For the text-containing cell, return its midpoint in (x, y) coordinate format. 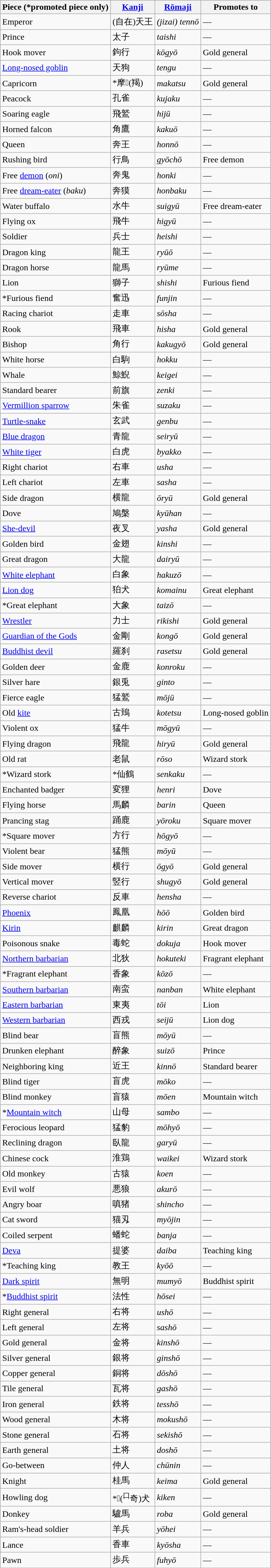
飛牛 (133, 222)
走車 (133, 314)
mōen (178, 1097)
Mountain witch (236, 1097)
飛龍 (133, 743)
猫刄 (133, 1220)
*Buddhist spirit (55, 1297)
Reclining dragon (55, 1143)
鳩槃 (133, 513)
(jizai) tennō (178, 22)
nanban (178, 990)
honbaku (178, 191)
奔獏 (133, 191)
天狗 (133, 68)
力士 (133, 621)
前旗 (133, 390)
mumyō (178, 1281)
kakugyō (178, 344)
shincho (178, 1205)
奔王 (133, 144)
Dark spirit (55, 1281)
Western barbarian (55, 1020)
*𠵇(口奇)犬 (133, 1498)
Free dream-eater (baku) (55, 191)
香象 (133, 974)
Free dream-eater (236, 206)
孔雀 (133, 99)
白駒 (133, 359)
古猿 (133, 1174)
barin (178, 805)
yōroku (178, 821)
rikishi (178, 621)
盲猿 (133, 1097)
ōgyō (178, 867)
Blue dragon (55, 437)
Enchanted badger (55, 790)
角行 (133, 344)
mōko (178, 1082)
歩兵 (133, 1560)
ushō (178, 1312)
獅子 (133, 283)
Evil wolf (55, 1189)
Stone general (55, 1435)
kirin (178, 928)
近王 (133, 1066)
Flying horse (55, 805)
honki (178, 175)
Side dragon (55, 498)
Copper general (55, 1373)
kōzō (178, 974)
Golden deer (55, 667)
桂馬 (133, 1481)
Deva (55, 1251)
鉄将 (133, 1404)
Blind monkey (55, 1097)
Fierce eagle (55, 698)
zenki (178, 390)
Buddhist spirit (236, 1281)
Left chariot (55, 483)
ryūme (178, 268)
Ferocious leopard (55, 1127)
Great elephant (236, 590)
臥龍 (133, 1143)
Flying dragon (55, 743)
Neighboring king (55, 1066)
gyōchō (178, 160)
Silver general (55, 1358)
hōō (178, 912)
白象 (133, 575)
Cat sword (55, 1220)
龍馬 (133, 268)
fuhyō (178, 1560)
水牛 (133, 206)
横行 (133, 867)
suizō (178, 1051)
Phoenix (55, 912)
老鼠 (133, 759)
Whale (55, 375)
Lance (55, 1545)
Bishop (55, 344)
Donkey (55, 1514)
右将 (133, 1312)
kinshō (178, 1342)
鉤行 (133, 53)
左車 (133, 483)
狛犬 (133, 590)
Earth general (55, 1450)
朱雀 (133, 406)
驢馬 (133, 1514)
羅刹 (133, 652)
kujaku (178, 99)
Old kite (55, 713)
Southern barbarian (55, 990)
角鷹 (133, 129)
Emperor (55, 22)
daiba (178, 1251)
猛熊 (133, 851)
Turtle-snake (55, 421)
Horned falcon (55, 129)
ryūō (178, 252)
Kirin (55, 928)
Right chariot (55, 467)
shishi (178, 283)
夜叉 (133, 528)
鳳凰 (133, 912)
西戎 (133, 1020)
*Square mover (55, 836)
右車 (133, 467)
Go-between (55, 1466)
hokuteki (178, 958)
Pawn (55, 1560)
鯨鯢 (133, 375)
盲熊 (133, 1036)
Dragon horse (55, 268)
Knight (55, 1481)
奔鬼 (133, 175)
山母 (133, 1112)
香車 (133, 1545)
Water buffalo (55, 206)
Reverse chariot (55, 897)
Angry boar (55, 1205)
yasha (178, 528)
猛鷲 (133, 698)
Rook (55, 329)
Eastern barbarian (55, 1005)
Dragon king (55, 252)
Poisonous snake (55, 943)
Drunken elephant (55, 1051)
瓦将 (133, 1389)
Iron general (55, 1404)
ginto (178, 682)
kinshi (178, 544)
仲人 (133, 1466)
hensha (178, 897)
白虎 (133, 452)
Furious fiend (236, 283)
羊兵 (133, 1529)
higyū (178, 222)
Howling dog (55, 1498)
金翅 (133, 544)
Promotes to (236, 7)
悪狼 (133, 1189)
seiryū (178, 437)
mōgyū (178, 728)
Soaring eagle (55, 114)
akurō (178, 1189)
大象 (133, 606)
*Great elephant (55, 606)
Prancing stag (55, 821)
石将 (133, 1435)
Vertical mover (55, 882)
kinnō (178, 1066)
waikei (178, 1158)
hōsei (178, 1297)
mōhyō (178, 1127)
猛牛 (133, 728)
提婆 (133, 1251)
Blind bear (55, 1036)
Silver hare (55, 682)
sasha (178, 483)
Chinese cock (55, 1158)
sashō (178, 1327)
淮鶏 (133, 1158)
Rōmaji (178, 7)
奮迅 (133, 298)
ginshō (178, 1358)
法性 (133, 1297)
金将 (133, 1342)
suzaku (178, 406)
無明 (133, 1281)
hisha (178, 329)
Blind tiger (55, 1082)
makatsu (178, 83)
doshō (178, 1450)
(自在)天王 (133, 22)
左将 (133, 1327)
henri (178, 790)
White horse (55, 359)
方行 (133, 836)
嗔猪 (133, 1205)
南蛮 (133, 990)
Fragrant elephant (236, 958)
玄武 (133, 421)
銀将 (133, 1358)
金剛 (133, 636)
usha (178, 467)
Side mover (55, 867)
*Wizard stork (55, 774)
mōjū (178, 698)
Piece (*promoted piece only) (55, 7)
Capricorn (55, 83)
*Mountain witch (55, 1112)
sōsha (178, 314)
heishi (178, 237)
兵士 (133, 237)
銀兎 (133, 682)
kiken (178, 1498)
kakuō (178, 129)
rōso (178, 759)
sekishō (178, 1435)
Northern barbarian (55, 958)
飛車 (133, 329)
銅将 (133, 1373)
青龍 (133, 437)
genbu (178, 421)
tōi (178, 1005)
honnō (178, 144)
dairyū (178, 559)
garyū (178, 1143)
Coiled serpent (55, 1235)
suigyū (178, 206)
Right general (55, 1312)
*Fragrant elephant (55, 974)
横龍 (133, 498)
Old rat (55, 759)
Rushing bird (55, 160)
hiryū (178, 743)
馬麟 (133, 805)
roba (178, 1514)
komainu (178, 590)
龍王 (133, 252)
Left general (55, 1327)
行鳥 (133, 160)
Flying ox (55, 222)
竪行 (133, 882)
hōgyō (178, 836)
chūnin (178, 1466)
古鵄 (133, 713)
Guardian of the Gods (55, 636)
*仙鶴 (133, 774)
dōshō (178, 1373)
hijū (178, 114)
大龍 (133, 559)
Tile general (55, 1389)
keigei (178, 375)
gashō (178, 1389)
Buddhist devil (55, 652)
funjin (178, 298)
White tiger (55, 452)
盲虎 (133, 1082)
Ram's-head soldier (55, 1529)
konroku (178, 667)
麒麟 (133, 928)
seijū (178, 1020)
kyōsha (178, 1545)
反車 (133, 897)
kongō (178, 636)
Kanji (133, 7)
ōryū (178, 498)
hokku (178, 359)
kyōō (178, 1266)
koen (178, 1174)
Square mover (236, 821)
senkaku (178, 774)
sambo (178, 1112)
keima (178, 1481)
金鹿 (133, 667)
猛豹 (133, 1127)
shugyō (178, 882)
yōhei (178, 1529)
*Furious fiend (55, 298)
Wood general (55, 1420)
taishi (178, 37)
*Teaching king (55, 1266)
taizō (178, 606)
banja (178, 1235)
byakko (178, 452)
rasetsu (178, 652)
Violent bear (55, 851)
kyūhan (178, 513)
dokuja (178, 943)
hakuzō (178, 575)
mokushō (178, 1420)
Peacock (55, 99)
木将 (133, 1420)
kōgyō (178, 53)
醉象 (133, 1051)
土将 (133, 1450)
Vermillion sparrow (55, 406)
Teaching king (236, 1251)
教王 (133, 1266)
太子 (133, 37)
東夷 (133, 1005)
kotetsu (178, 713)
Free demon (oni) (55, 175)
*摩𩹄(羯) (133, 83)
変狸 (133, 790)
tesshō (178, 1404)
myōjin (178, 1220)
Old monkey (55, 1174)
Wrestler (55, 621)
Violent ox (55, 728)
tengu (178, 68)
Racing chariot (55, 314)
踊鹿 (133, 821)
She-devil (55, 528)
Soldier (55, 237)
Free demon (236, 160)
蟠蛇 (133, 1235)
北狄 (133, 958)
飛鷲 (133, 114)
毒蛇 (133, 943)
